Search for the cell housing the specified text and yield its [X, Y] center coordinate. 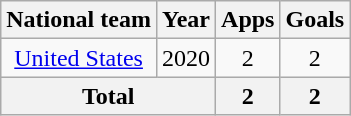
Apps [248, 20]
2020 [186, 58]
Year [186, 20]
Total [108, 96]
National team [79, 20]
Goals [315, 20]
United States [79, 58]
